For the text-containing cell, return its midpoint in (x, y) coordinate format. 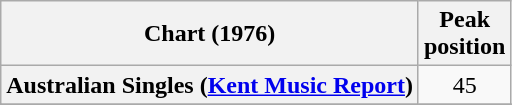
Peakposition (464, 34)
Chart (1976) (210, 34)
Australian Singles (Kent Music Report) (210, 85)
45 (464, 85)
